Search for the cell housing the specified text and yield its [x, y] center coordinate. 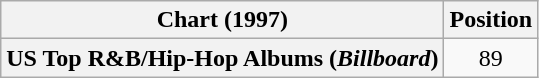
Chart (1997) [222, 20]
US Top R&B/Hip-Hop Albums (Billboard) [222, 58]
89 [491, 58]
Position [491, 20]
